From the cell containing the given text, extract its center point as (x, y) coordinate. 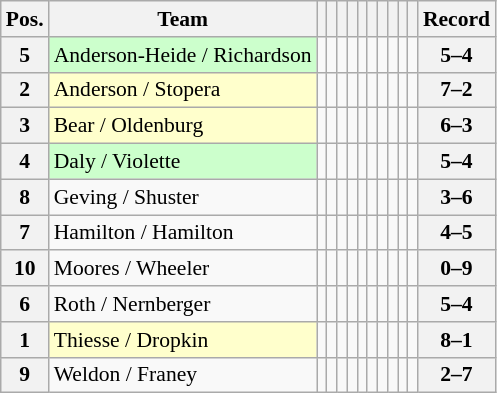
Moores / Wheeler (183, 269)
4–5 (456, 233)
8–1 (456, 340)
2 (25, 90)
5 (25, 55)
10 (25, 269)
4 (25, 162)
Anderson-Heide / Richardson (183, 55)
Daly / Violette (183, 162)
Roth / Nernberger (183, 304)
Anderson / Stopera (183, 90)
Team (183, 19)
Geving / Shuster (183, 197)
Hamilton / Hamilton (183, 233)
6–3 (456, 126)
Pos. (25, 19)
Thiesse / Dropkin (183, 340)
Bear / Oldenburg (183, 126)
2–7 (456, 375)
3–6 (456, 197)
Weldon / Franey (183, 375)
7 (25, 233)
0–9 (456, 269)
1 (25, 340)
7–2 (456, 90)
6 (25, 304)
Record (456, 19)
8 (25, 197)
9 (25, 375)
3 (25, 126)
